Output the [X, Y] coordinate of the center of the cell containing the given text.  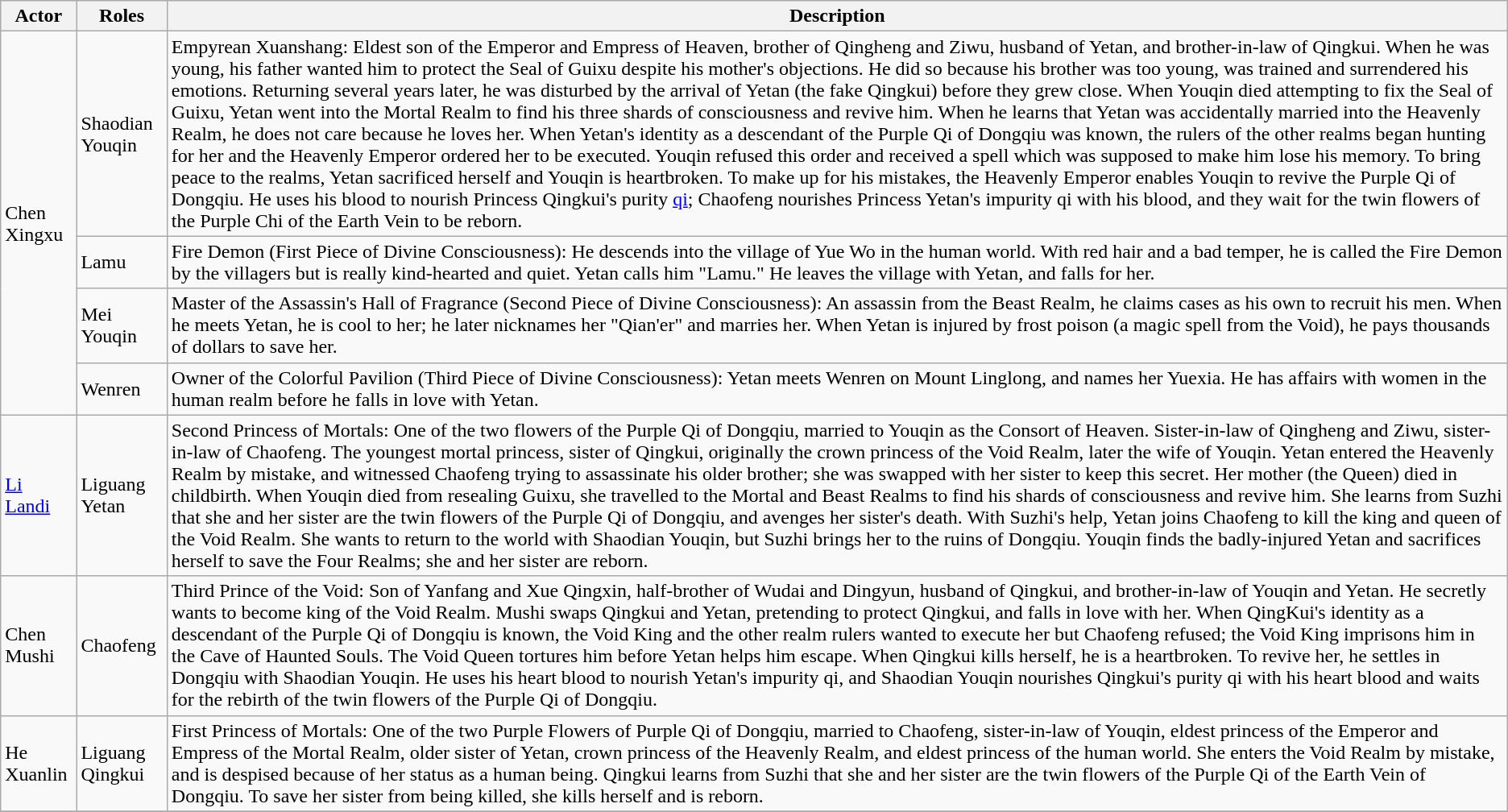
Description [837, 16]
Lamu [122, 263]
He Xuanlin [39, 764]
Shaodian Youqin [122, 134]
Li Landi [39, 495]
Mei Youqin [122, 325]
Chen Xingxu [39, 223]
Chen Mushi [39, 646]
Liguang Qingkui [122, 764]
Wenren [122, 388]
Liguang Yetan [122, 495]
Chaofeng [122, 646]
Roles [122, 16]
Actor [39, 16]
